From the cell containing the given text, extract its center point as [x, y] coordinate. 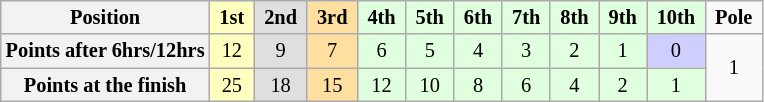
9 [280, 51]
2nd [280, 17]
15 [332, 85]
10 [430, 85]
18 [280, 85]
8 [478, 85]
1st [232, 17]
9th [622, 17]
3 [526, 51]
7th [526, 17]
10th [676, 17]
4th [381, 17]
25 [232, 85]
Pole [734, 17]
7 [332, 51]
Position [106, 17]
Points after 6hrs/12hrs [106, 51]
8th [574, 17]
5 [430, 51]
3rd [332, 17]
Points at the finish [106, 85]
6th [478, 17]
0 [676, 51]
5th [430, 17]
